Search for the cell housing the specified text and yield its (x, y) center coordinate. 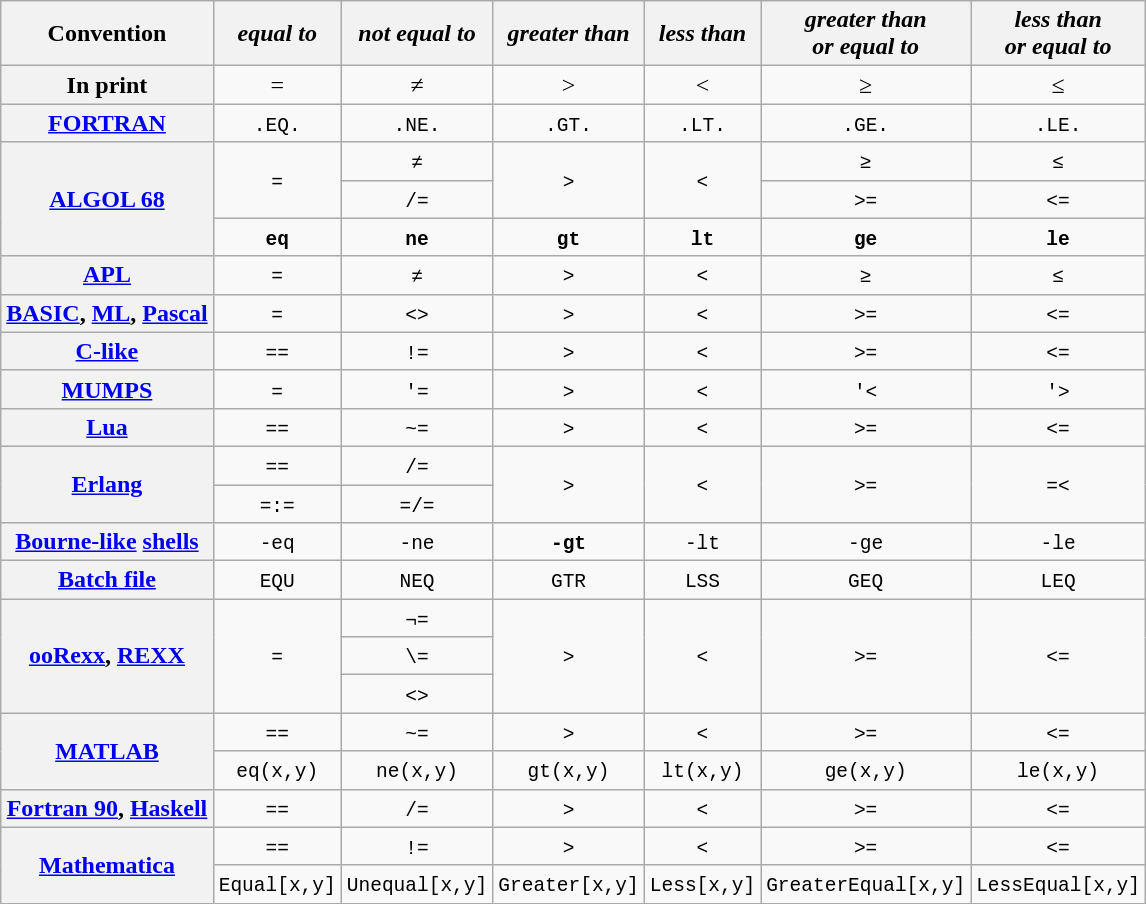
.EQ. (277, 123)
ne (417, 237)
EQU (277, 580)
.GE. (866, 123)
=/= (417, 503)
Greater[x,y] (569, 884)
¬= (417, 618)
Lua (107, 427)
NEQ (417, 580)
eq(x,y) (277, 770)
-ne (417, 542)
gt (569, 237)
In print (107, 85)
.LE. (1058, 123)
Equal[x,y] (277, 884)
gt(x,y) (569, 770)
-eq (277, 542)
ALGOL 68 (107, 199)
Bourne-like shells (107, 542)
'= (417, 389)
MATLAB (107, 751)
=< (1058, 484)
ge (866, 237)
FORTRAN (107, 123)
lt(x,y) (702, 770)
APL (107, 275)
ne(x,y) (417, 770)
-ge (866, 542)
'> (1058, 389)
GEQ (866, 580)
C-like (107, 351)
less thanor equal to (1058, 34)
-lt (702, 542)
GTR (569, 580)
-le (1058, 542)
.NE. (417, 123)
greater thanor equal to (866, 34)
Erlang (107, 484)
lt (702, 237)
.GT. (569, 123)
Fortran 90, Haskell (107, 808)
ge(x,y) (866, 770)
less than (702, 34)
Unequal[x,y] (417, 884)
Mathematica (107, 865)
Convention (107, 34)
BASIC, ML, Pascal (107, 313)
'< (866, 389)
eq (277, 237)
Less[x,y] (702, 884)
.LT. (702, 123)
MUMPS (107, 389)
LSS (702, 580)
le(x,y) (1058, 770)
not equal to (417, 34)
greater than (569, 34)
=:= (277, 503)
GreaterEqual[x,y] (866, 884)
LEQ (1058, 580)
-gt (569, 542)
Batch file (107, 580)
\= (417, 656)
ooRexx, REXX (107, 656)
le (1058, 237)
LessEqual[x,y] (1058, 884)
equal to (277, 34)
